Scan for the cell matching the given text and deliver its [x, y] coordinate at center. 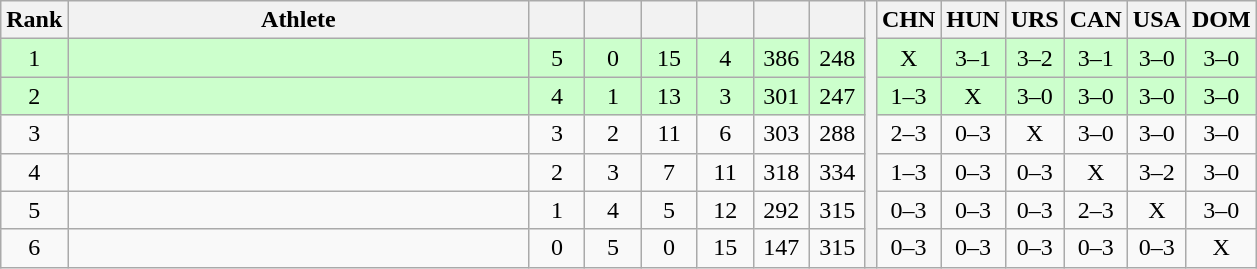
Athlete [298, 20]
288 [837, 134]
248 [837, 58]
386 [781, 58]
7 [669, 172]
301 [781, 96]
CAN [1096, 20]
CHN [908, 20]
247 [837, 96]
USA [1156, 20]
13 [669, 96]
Rank [34, 20]
12 [725, 210]
334 [837, 172]
DOM [1221, 20]
303 [781, 134]
HUN [973, 20]
URS [1034, 20]
318 [781, 172]
292 [781, 210]
147 [781, 248]
